Provide the (X, Y) coordinate of the cell's center where the given text is located.  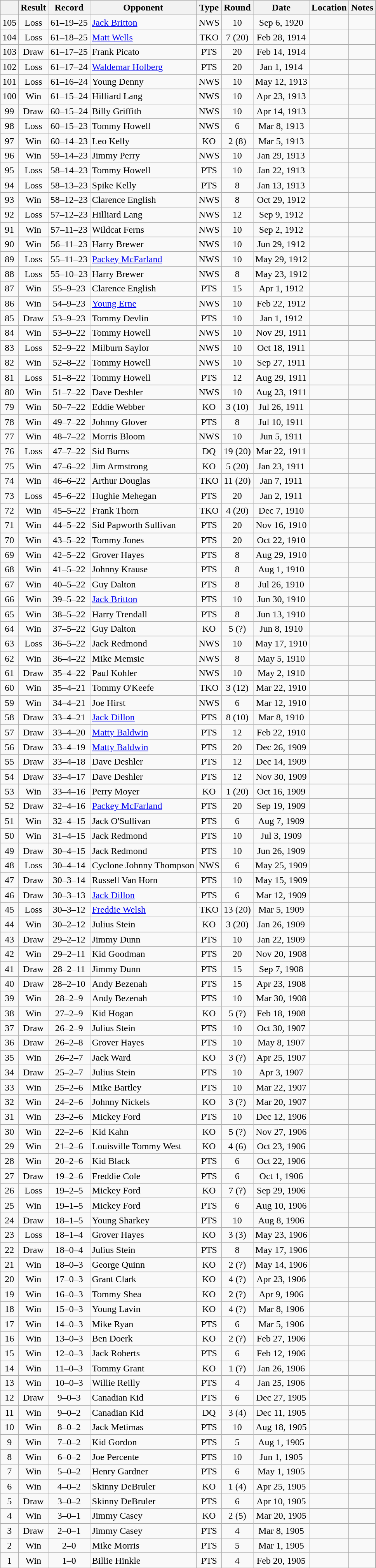
Johnny Krause (143, 570)
Jun 30, 1910 (281, 599)
16 (9, 1338)
28 (9, 1161)
Mar 5, 1909 (281, 910)
60–14–23 (69, 141)
Jan 25, 1906 (281, 1383)
Nov 30, 1909 (281, 777)
19 (20) (237, 451)
Sep 27, 1911 (281, 362)
39 (9, 998)
95 (9, 170)
36–5–22 (69, 643)
92 (9, 215)
Billy Griffith (143, 111)
22–2–6 (69, 1132)
Mar 5, 1906 (281, 1324)
Jul 3, 1909 (281, 836)
Mar 20, 1907 (281, 1102)
18–1–5 (69, 1220)
Mar 20, 1905 (281, 1516)
Aug 29, 1911 (281, 377)
Willie Reilly (143, 1383)
101 (9, 82)
Morris Bloom (143, 437)
22 (9, 1250)
24 (9, 1220)
Jan 7, 1911 (281, 481)
21 (9, 1265)
Opponent (143, 8)
Sep 29, 1906 (281, 1191)
62 (9, 659)
3 (20) (237, 925)
3 (3) (237, 1235)
30–3–13 (69, 895)
30–3–12 (69, 910)
Oct 22, 1906 (281, 1161)
Result (33, 8)
Sid Burns (143, 451)
Record (69, 8)
59–14–23 (69, 155)
Jan 22, 1909 (281, 939)
Oct 16, 1909 (281, 791)
Perry Moyer (143, 791)
97 (9, 141)
Apr 3, 1907 (281, 1072)
28–2–10 (69, 984)
4 (20) (237, 510)
32–4–16 (69, 806)
58–12–23 (69, 200)
88 (9, 274)
17 (9, 1324)
18–1–4 (69, 1235)
43–5–22 (69, 540)
Oct 30, 1907 (281, 1028)
53–9–23 (69, 318)
Jack O'Sullivan (143, 821)
3 (4) (237, 1413)
Oct 22, 1910 (281, 540)
Arthur Douglas (143, 481)
Mike Ryan (143, 1324)
9–0–2 (69, 1413)
17–0–3 (69, 1279)
Aug 8, 1906 (281, 1220)
47 (9, 880)
46 (9, 895)
9 (9, 1442)
Location (329, 8)
61–17–25 (69, 52)
Kid Kahn (143, 1132)
7 (9, 1472)
Frank Thorn (143, 510)
63 (9, 643)
Aug 1, 1910 (281, 570)
19–2–6 (69, 1176)
May 17, 1906 (281, 1250)
7 (?) (237, 1191)
Eddie Webber (143, 407)
66 (9, 599)
81 (9, 377)
44–5–22 (69, 525)
61–17–24 (69, 67)
26–2–7 (69, 1058)
33–4–20 (69, 732)
Joe Hirst (143, 703)
Hughie Mehegan (143, 496)
48 (9, 865)
Tommy O'Keefe (143, 688)
Oct 29, 1912 (281, 200)
Spike Kelly (143, 185)
58–13–23 (69, 185)
May 17, 1910 (281, 643)
75 (9, 466)
1 (?) (237, 1368)
Jan 23, 1911 (281, 466)
Freddie Cole (143, 1176)
29–2–12 (69, 939)
2 (5) (237, 1516)
8–0–2 (69, 1427)
2 (8) (237, 141)
Milburn Saylor (143, 348)
8 (10) (237, 718)
47–6–22 (69, 466)
Apr 1, 1912 (281, 289)
Dec 11, 1905 (281, 1413)
Jul 26, 1911 (281, 407)
33 (9, 1087)
Jun 5, 1911 (281, 437)
Round (237, 8)
4 (6) (237, 1146)
15–0–3 (69, 1309)
55–9–23 (69, 289)
35–4–22 (69, 673)
19–2–5 (69, 1191)
Young Denny (143, 82)
Dec 14, 1909 (281, 762)
Jack Ward (143, 1058)
Mar 22, 1910 (281, 688)
18–0–3 (69, 1265)
26–2–9 (69, 1028)
Cyclone Johnny Thompson (143, 865)
Dec 27, 1905 (281, 1398)
53 (9, 791)
30 (9, 1132)
11 (9, 1413)
25–2–6 (69, 1087)
56 (9, 747)
Jan 1, 1912 (281, 318)
Apr 23, 1906 (281, 1279)
30–4–15 (69, 850)
May 1, 1905 (281, 1472)
13 (9, 1383)
74 (9, 481)
13 (20) (237, 910)
33–4–21 (69, 718)
83 (9, 348)
70 (9, 540)
56–11–23 (69, 244)
Matt Wells (143, 37)
Jan 1, 1914 (281, 67)
2 (9, 1545)
Jack Roberts (143, 1353)
May 23, 1912 (281, 274)
51–8–22 (69, 377)
2–0–1 (69, 1531)
7 (20) (237, 37)
26–2–8 (69, 1043)
30–2–12 (69, 925)
Jul 26, 1910 (281, 584)
Feb 27, 1906 (281, 1338)
67 (9, 584)
Sep 7, 1908 (281, 969)
Jimmy Perry (143, 155)
Mar 22, 1911 (281, 451)
20–2–6 (69, 1161)
49 (9, 850)
57–12–23 (69, 215)
99 (9, 111)
33–4–17 (69, 777)
57–11–23 (69, 230)
Apr 14, 1913 (281, 111)
May 8, 1907 (281, 1043)
80 (9, 392)
12–0–3 (69, 1353)
7–0–2 (69, 1442)
45–6–22 (69, 496)
Jun 13, 1910 (281, 614)
33–4–19 (69, 747)
Mar 22, 1907 (281, 1087)
19–1–5 (69, 1206)
Sep 2, 1912 (281, 230)
4–0–2 (69, 1486)
100 (9, 96)
52–8–22 (69, 362)
52 (9, 806)
Mike Memsic (143, 659)
27–2–9 (69, 1013)
23 (9, 1235)
28–2–11 (69, 969)
Mar 12, 1910 (281, 703)
46–6–22 (69, 481)
87 (9, 289)
89 (9, 259)
6–0–2 (69, 1457)
42–5–22 (69, 555)
53–9–22 (69, 333)
41–5–22 (69, 570)
45–5–22 (69, 510)
Kid Gordon (143, 1442)
Jan 26, 1909 (281, 925)
Mar 12, 1909 (281, 895)
16–0–3 (69, 1294)
Nov 20, 1908 (281, 954)
35–4–21 (69, 688)
Mar 8, 1906 (281, 1309)
58–14–23 (69, 170)
Mar 30, 1908 (281, 998)
Apr 10, 1905 (281, 1501)
30–3–14 (69, 880)
50–7–22 (69, 407)
34 (9, 1072)
60–15–24 (69, 111)
91 (9, 230)
Oct 23, 1906 (281, 1146)
61–19–25 (69, 23)
Billie Hinkle (143, 1560)
54–9–23 (69, 303)
33–4–18 (69, 762)
25–2–7 (69, 1072)
Dec 26, 1909 (281, 747)
84 (9, 333)
Notes (362, 8)
Young Erne (143, 303)
Paul Kohler (143, 673)
Kid Goodman (143, 954)
Apr 25, 1907 (281, 1058)
55–11–23 (69, 259)
14–0–3 (69, 1324)
96 (9, 155)
59 (9, 703)
30–4–14 (69, 865)
33–4–16 (69, 791)
3 (9, 1531)
Aug 23, 1911 (281, 392)
57 (9, 732)
23–2–6 (69, 1117)
77 (9, 437)
58 (9, 718)
May 15, 1909 (281, 880)
Jun 1, 1905 (281, 1457)
George Quinn (143, 1265)
Freddie Welsh (143, 910)
55 (9, 762)
38–5–22 (69, 614)
18 (9, 1309)
65 (9, 614)
Aug 1, 1905 (281, 1442)
Kid Black (143, 1161)
69 (9, 555)
Feb 22, 1910 (281, 732)
25 (9, 1206)
Aug 18, 1905 (281, 1427)
21–2–6 (69, 1146)
Jul 10, 1911 (281, 422)
Jun 26, 1909 (281, 850)
61–18–25 (69, 37)
94 (9, 185)
Sid Papworth Sullivan (143, 525)
Jan 13, 1913 (281, 185)
Sep 19, 1909 (281, 806)
Tommy Shea (143, 1294)
May 14, 1906 (281, 1265)
5–0–2 (69, 1472)
Young Sharkey (143, 1220)
103 (9, 52)
51 (9, 821)
3–0–2 (69, 1501)
Wildcat Ferns (143, 230)
Johnny Glover (143, 422)
40 (9, 984)
Louisville Tommy West (143, 1146)
Frank Picato (143, 52)
1 (4) (237, 1486)
98 (9, 126)
105 (9, 23)
Harry Trendall (143, 614)
71 (9, 525)
37 (9, 1028)
50 (9, 836)
5 (20) (237, 466)
Feb 14, 1914 (281, 52)
13–0–3 (69, 1338)
61–16–24 (69, 82)
Leo Kelly (143, 141)
Waldemar Holberg (143, 67)
Feb 28, 1914 (281, 37)
May 25, 1909 (281, 865)
93 (9, 200)
68 (9, 570)
52–9–22 (69, 348)
49–7–22 (69, 422)
May 5, 1910 (281, 659)
Nov 29, 1911 (281, 333)
3–0–1 (69, 1516)
Jan 26, 1906 (281, 1368)
Sep 6, 1920 (281, 23)
86 (9, 303)
Nov 16, 1910 (281, 525)
Young Lavin (143, 1309)
Johnny Nickels (143, 1102)
1–0 (69, 1560)
Jun 8, 1910 (281, 629)
60 (9, 688)
Feb 20, 1905 (281, 1560)
3 (10) (237, 407)
27 (9, 1176)
47–7–22 (69, 451)
Mar 5, 1913 (281, 141)
Nov 27, 1906 (281, 1132)
Mike Morris (143, 1545)
34–4–21 (69, 703)
26 (9, 1191)
43 (9, 939)
31–4–15 (69, 836)
11–0–3 (69, 1368)
35 (9, 1058)
55–10–23 (69, 274)
May 29, 1912 (281, 259)
85 (9, 318)
104 (9, 37)
32 (9, 1102)
Feb 18, 1908 (281, 1013)
Dec 7, 1910 (281, 510)
10–0–3 (69, 1383)
64 (9, 629)
Henry Gardner (143, 1472)
2–0 (69, 1545)
48–7–22 (69, 437)
Dec 12, 1906 (281, 1117)
32–4–15 (69, 821)
Apr 9, 1906 (281, 1294)
19 (9, 1294)
14 (9, 1368)
36 (9, 1043)
Grant Clark (143, 1279)
May 12, 1913 (281, 82)
54 (9, 777)
Ben Doerk (143, 1338)
9–0–3 (69, 1398)
28–2–9 (69, 998)
Apr 23, 1908 (281, 984)
39–5–22 (69, 599)
Apr 23, 1913 (281, 96)
1 (9, 1560)
Sep 9, 1912 (281, 215)
Mar 8, 1905 (281, 1531)
May 23, 1906 (281, 1235)
Russell Van Horn (143, 880)
Jan 29, 1913 (281, 155)
Aug 29, 1910 (281, 555)
38 (9, 1013)
61 (9, 673)
Jan 22, 1913 (281, 170)
36–4–22 (69, 659)
Mar 8, 1910 (281, 718)
Jack Metimas (143, 1427)
60–15–23 (69, 126)
Feb 12, 1906 (281, 1353)
Jun 29, 1912 (281, 244)
76 (9, 451)
Type (209, 8)
Tommy Jones (143, 540)
44 (9, 925)
29 (9, 1146)
31 (9, 1117)
37–5–22 (69, 629)
40–5–22 (69, 584)
79 (9, 407)
Mike Bartley (143, 1087)
24–2–6 (69, 1102)
61–15–24 (69, 96)
1 (20) (237, 791)
Jim Armstrong (143, 466)
45 (9, 910)
Date (281, 8)
102 (9, 67)
Feb 22, 1912 (281, 303)
Joe Percente (143, 1457)
51–7–22 (69, 392)
Aug 7, 1909 (281, 821)
Oct 1, 1906 (281, 1176)
41 (9, 969)
May 2, 1910 (281, 673)
Apr 25, 1905 (281, 1486)
Tommy Devlin (143, 318)
Tommy Grant (143, 1368)
90 (9, 244)
78 (9, 422)
42 (9, 954)
72 (9, 510)
11 (20) (237, 481)
Aug 10, 1906 (281, 1206)
73 (9, 496)
82 (9, 362)
29–2–11 (69, 954)
3 (12) (237, 688)
Kid Hogan (143, 1013)
18–0–4 (69, 1250)
Oct 18, 1911 (281, 348)
Mar 8, 1913 (281, 126)
Jan 2, 1911 (281, 496)
Mar 1, 1905 (281, 1545)
